Search for the cell housing the specified text and yield its (x, y) center coordinate. 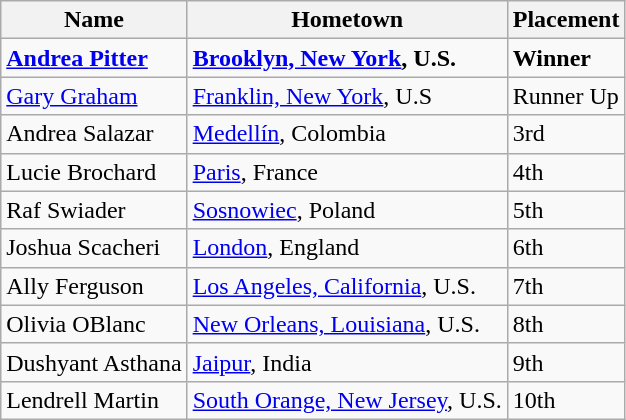
Joshua Scacheri (94, 248)
Olivia OBlanc (94, 324)
London, England (347, 248)
Franklin, New York, U.S (347, 96)
South Orange, New Jersey, U.S. (347, 400)
Andrea Pitter (94, 58)
Name (94, 20)
Paris, France (347, 172)
Gary Graham (94, 96)
Medellín, Colombia (347, 134)
Lucie Brochard (94, 172)
Lendrell Martin (94, 400)
10th (566, 400)
New Orleans, Louisiana, U.S. (347, 324)
5th (566, 210)
Los Angeles, California, U.S. (347, 286)
9th (566, 362)
3rd (566, 134)
Ally Ferguson (94, 286)
6th (566, 248)
Sosnowiec, Poland (347, 210)
Hometown (347, 20)
Jaipur, India (347, 362)
8th (566, 324)
7th (566, 286)
Andrea Salazar (94, 134)
Raf Swiader (94, 210)
Dushyant Asthana (94, 362)
Runner Up (566, 96)
Winner (566, 58)
4th (566, 172)
Brooklyn, New York, U.S. (347, 58)
Placement (566, 20)
